Capture the cell that displays the provided text and extract its (x, y) central coordinate. 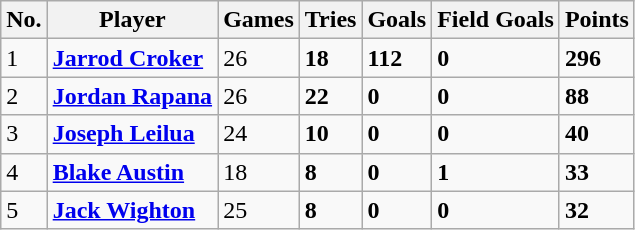
Jack Wighton (132, 210)
Player (132, 20)
Joseph Leilua (132, 134)
25 (259, 210)
5 (24, 210)
33 (596, 172)
10 (330, 134)
2 (24, 96)
112 (397, 58)
Field Goals (496, 20)
22 (330, 96)
Games (259, 20)
88 (596, 96)
3 (24, 134)
24 (259, 134)
Goals (397, 20)
Jarrod Croker (132, 58)
Jordan Rapana (132, 96)
Tries (330, 20)
No. (24, 20)
Blake Austin (132, 172)
4 (24, 172)
32 (596, 210)
Points (596, 20)
296 (596, 58)
40 (596, 134)
